For the text-containing cell, return its midpoint in (x, y) coordinate format. 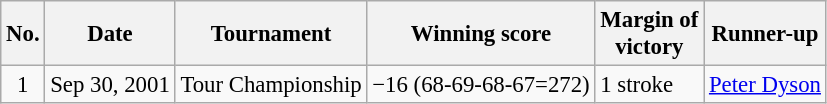
Tour Championship (271, 85)
Winning score (481, 34)
Margin ofvictory (650, 34)
Runner-up (766, 34)
Sep 30, 2001 (110, 85)
Peter Dyson (766, 85)
No. (23, 34)
Date (110, 34)
−16 (68-69-68-67=272) (481, 85)
1 (23, 85)
1 stroke (650, 85)
Tournament (271, 34)
